Locate the cell with the specified text and output its (x, y) center coordinate. 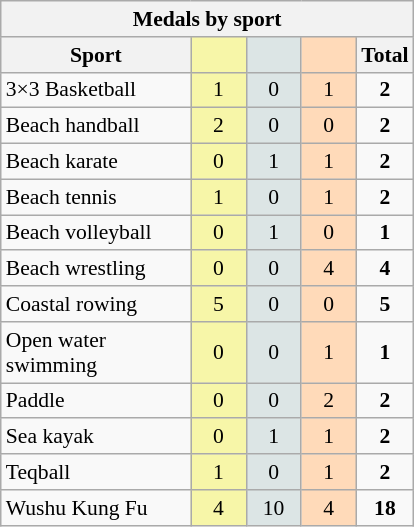
Teqball (96, 472)
Sport (96, 55)
10 (274, 508)
18 (384, 508)
Beach wrestling (96, 269)
Sea kayak (96, 437)
Beach karate (96, 162)
Paddle (96, 401)
Beach tennis (96, 197)
Wushu Kung Fu (96, 508)
Open water swimming (96, 352)
Beach handball (96, 126)
Coastal rowing (96, 304)
Beach volleyball (96, 233)
Medals by sport (208, 19)
3×3 Basketball (96, 90)
Total (384, 55)
